For the text-containing cell, return its midpoint in [x, y] coordinate format. 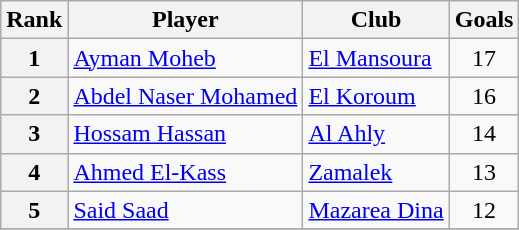
Ahmed El-Kass [186, 172]
Club [376, 20]
3 [34, 134]
5 [34, 210]
14 [484, 134]
1 [34, 58]
Ayman Moheb [186, 58]
Said Saad [186, 210]
El Mansoura [376, 58]
12 [484, 210]
13 [484, 172]
Rank [34, 20]
Hossam Hassan [186, 134]
16 [484, 96]
Zamalek [376, 172]
4 [34, 172]
Goals [484, 20]
Player [186, 20]
El Koroum [376, 96]
2 [34, 96]
Al Ahly [376, 134]
Mazarea Dina [376, 210]
Abdel Naser Mohamed [186, 96]
17 [484, 58]
